Capture the cell that displays the provided text and extract its (x, y) central coordinate. 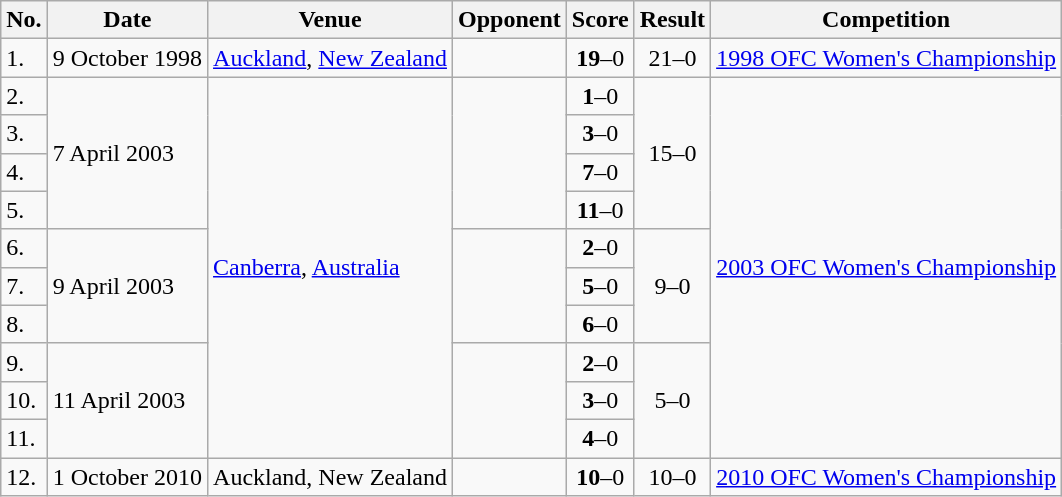
15–0 (672, 153)
7 April 2003 (127, 153)
7–0 (600, 172)
21–0 (672, 58)
Score (600, 20)
2003 OFC Women's Championship (886, 268)
5. (24, 210)
6. (24, 248)
11. (24, 438)
9–0 (672, 286)
Date (127, 20)
3. (24, 134)
Canberra, Australia (330, 268)
12. (24, 477)
11–0 (600, 210)
Venue (330, 20)
1. (24, 58)
9 October 1998 (127, 58)
2. (24, 96)
6–0 (600, 324)
1 October 2010 (127, 477)
Result (672, 20)
Competition (886, 20)
19–0 (600, 58)
9. (24, 362)
1998 OFC Women's Championship (886, 58)
10. (24, 400)
8. (24, 324)
9 April 2003 (127, 286)
Opponent (509, 20)
4–0 (600, 438)
2010 OFC Women's Championship (886, 477)
1–0 (600, 96)
No. (24, 20)
7. (24, 286)
4. (24, 172)
11 April 2003 (127, 400)
